Find where the given text appears and provide that cell's center as (x, y) coordinate. 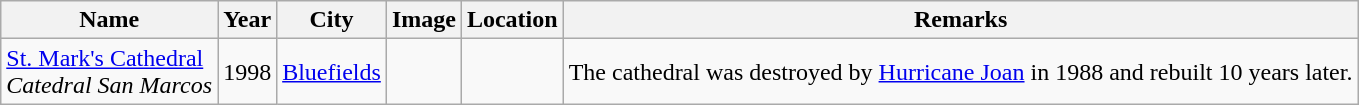
1998 (248, 72)
The cathedral was destroyed by Hurricane Joan in 1988 and rebuilt 10 years later. (960, 72)
Image (424, 20)
Location (512, 20)
Name (110, 20)
St. Mark's CathedralCatedral San Marcos (110, 72)
Bluefields (332, 72)
Remarks (960, 20)
City (332, 20)
Year (248, 20)
